Output the (X, Y) coordinate of the center of the cell containing the given text.  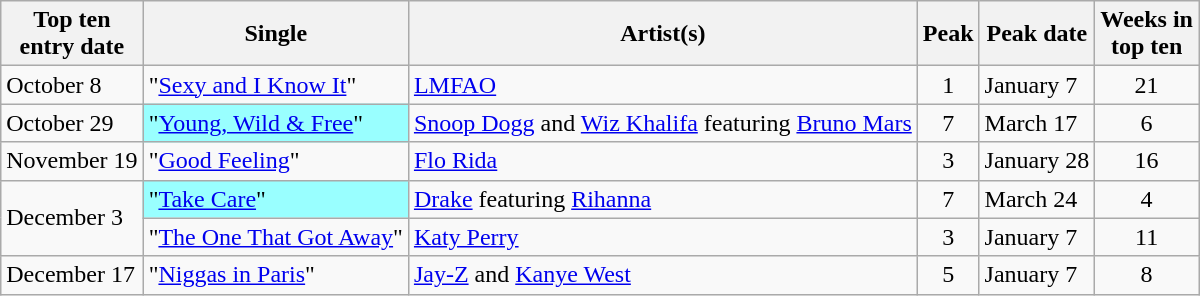
October 29 (72, 123)
October 8 (72, 85)
November 19 (72, 161)
December 17 (72, 275)
Snoop Dogg and Wiz Khalifa featuring Bruno Mars (662, 123)
Top tenentry date (72, 34)
6 (1147, 123)
"Sexy and I Know It" (276, 85)
Single (276, 34)
Peak date (1037, 34)
Drake featuring Rihanna (662, 199)
"Good Feeling" (276, 161)
"The One That Got Away" (276, 237)
Peak (948, 34)
Katy Perry (662, 237)
March 24 (1037, 199)
Artist(s) (662, 34)
"Young, Wild & Free" (276, 123)
5 (948, 275)
"Niggas in Paris" (276, 275)
December 3 (72, 218)
16 (1147, 161)
Weeks intop ten (1147, 34)
Flo Rida (662, 161)
4 (1147, 199)
January 28 (1037, 161)
Jay-Z and Kanye West (662, 275)
March 17 (1037, 123)
21 (1147, 85)
LMFAO (662, 85)
1 (948, 85)
11 (1147, 237)
"Take Care" (276, 199)
8 (1147, 275)
